From the cell containing the given text, extract its center point as (X, Y) coordinate. 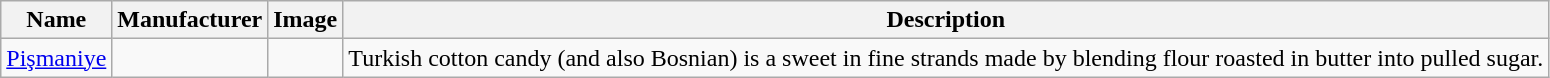
Manufacturer (190, 20)
Image (306, 20)
Pişmaniye (56, 58)
Turkish cotton candy (and also Bosnian) is a sweet in fine strands made by blending flour roasted in butter into pulled sugar. (946, 58)
Description (946, 20)
Name (56, 20)
